Identify which cell holds the provided text, then report its (x, y) central coordinate. 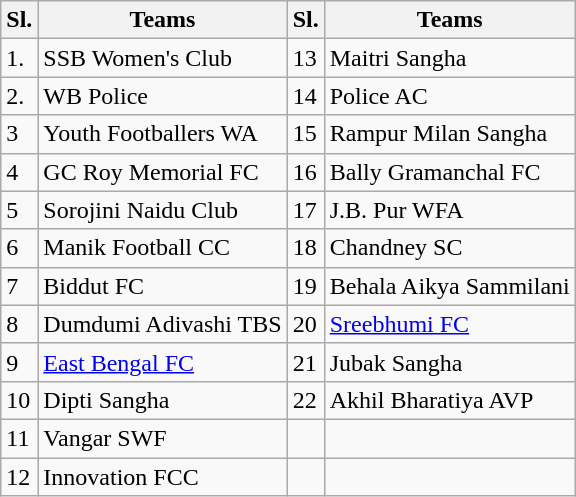
13 (306, 58)
17 (306, 210)
21 (306, 362)
J.B. Pur WFA (450, 210)
Behala Aikya Sammilani (450, 286)
6 (20, 248)
Chandney SC (450, 248)
14 (306, 96)
Maitri Sangha (450, 58)
1. (20, 58)
Sreebhumi FC (450, 324)
Police AC (450, 96)
Sorojini Naidu Club (162, 210)
22 (306, 400)
Dumdumi Adivashi TBS (162, 324)
3 (20, 134)
7 (20, 286)
4 (20, 172)
Manik Football CC (162, 248)
Innovation FCC (162, 477)
19 (306, 286)
20 (306, 324)
Vangar SWF (162, 438)
11 (20, 438)
GC Roy Memorial FC (162, 172)
16 (306, 172)
Akhil Bharatiya AVP (450, 400)
15 (306, 134)
WB Police (162, 96)
Bally Gramanchal FC (450, 172)
Jubak Sangha (450, 362)
Biddut FC (162, 286)
9 (20, 362)
Youth Footballers WA (162, 134)
East Bengal FC (162, 362)
Rampur Milan Sangha (450, 134)
5 (20, 210)
Dipti Sangha (162, 400)
2. (20, 96)
10 (20, 400)
SSB Women's Club (162, 58)
8 (20, 324)
18 (306, 248)
12 (20, 477)
